Find where the given text appears and provide that cell's center as (X, Y) coordinate. 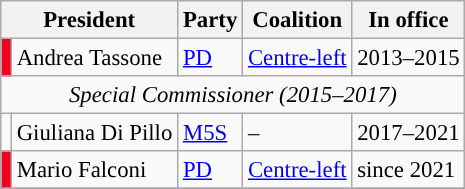
Special Commissioner (2015–2017) (233, 95)
Mario Falconi (94, 170)
Coalition (298, 20)
2017–2021 (408, 133)
M5S (210, 133)
Party (210, 20)
Giuliana Di Pillo (94, 133)
– (298, 133)
2013–2015 (408, 58)
President (90, 20)
since 2021 (408, 170)
In office (408, 20)
Andrea Tassone (94, 58)
